Capture the cell that displays the provided text and extract its (X, Y) central coordinate. 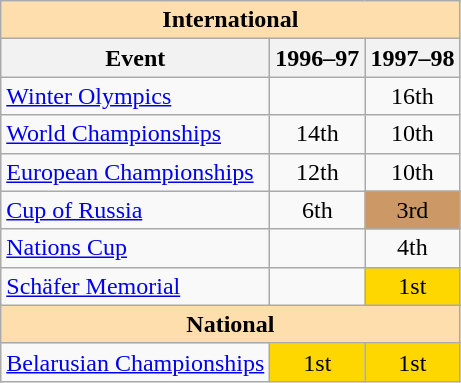
Schäfer Memorial (136, 286)
European Championships (136, 172)
14th (318, 134)
6th (318, 210)
3rd (412, 210)
World Championships (136, 134)
12th (318, 172)
International (230, 20)
National (230, 324)
Nations Cup (136, 248)
Belarusian Championships (136, 362)
Cup of Russia (136, 210)
Event (136, 58)
16th (412, 96)
4th (412, 248)
1997–98 (412, 58)
1996–97 (318, 58)
Winter Olympics (136, 96)
